Return (X, Y) of the center of cell containing provided text 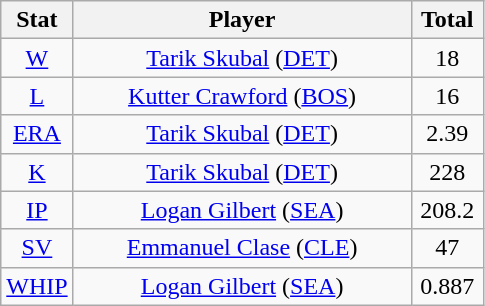
208.2 (447, 210)
Total (447, 20)
Player (242, 20)
W (37, 58)
47 (447, 248)
16 (447, 96)
2.39 (447, 134)
L (37, 96)
SV (37, 248)
0.887 (447, 286)
K (37, 172)
Emmanuel Clase (CLE) (242, 248)
IP (37, 210)
Stat (37, 20)
Kutter Crawford (BOS) (242, 96)
WHIP (37, 286)
228 (447, 172)
ERA (37, 134)
18 (447, 58)
